Capture the cell that displays the provided text and extract its (x, y) central coordinate. 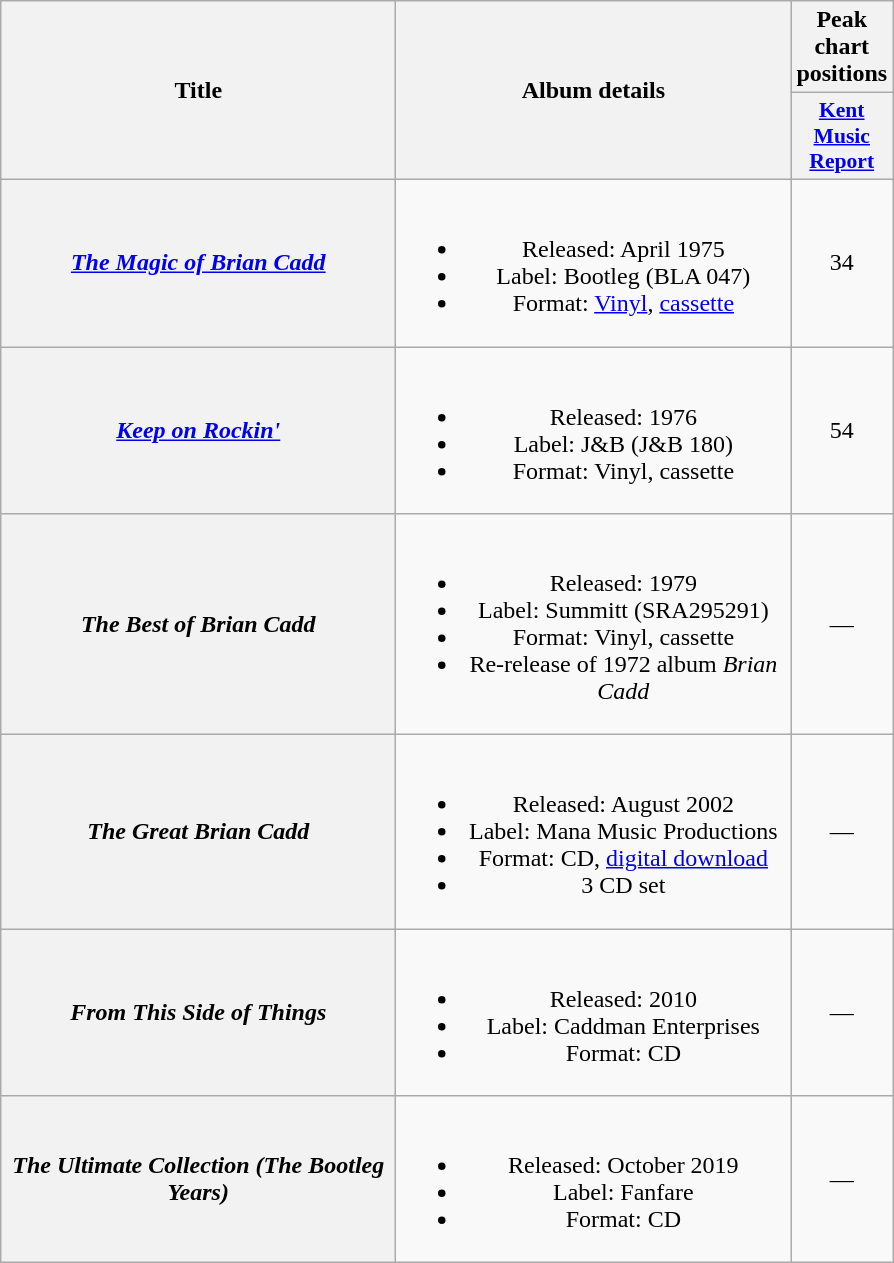
The Best of Brian Cadd (198, 624)
The Ultimate Collection (The Bootleg Years) (198, 1180)
Released: April 1975Label: Bootleg (BLA 047)Format: Vinyl, cassette (594, 262)
From This Side of Things (198, 1012)
Kent Music Report (842, 136)
The Magic of Brian Cadd (198, 262)
Released: August 2002Label: Mana Music ProductionsFormat: CD, digital download3 CD set (594, 832)
Released: 1976Label: J&B (J&B 180)Format: Vinyl, cassette (594, 430)
54 (842, 430)
Released: 2010Label: Caddman EnterprisesFormat: CD (594, 1012)
The Great Brian Cadd (198, 832)
Peak chart positions (842, 47)
Released: 1979Label: Summitt (SRA295291)Format: Vinyl, cassetteRe-release of 1972 album Brian Cadd (594, 624)
Title (198, 90)
Album details (594, 90)
Keep on Rockin' (198, 430)
34 (842, 262)
Released: October 2019Label: FanfareFormat: CD (594, 1180)
